Determine the [X, Y] coordinate at the center of the cell enclosing the given text.  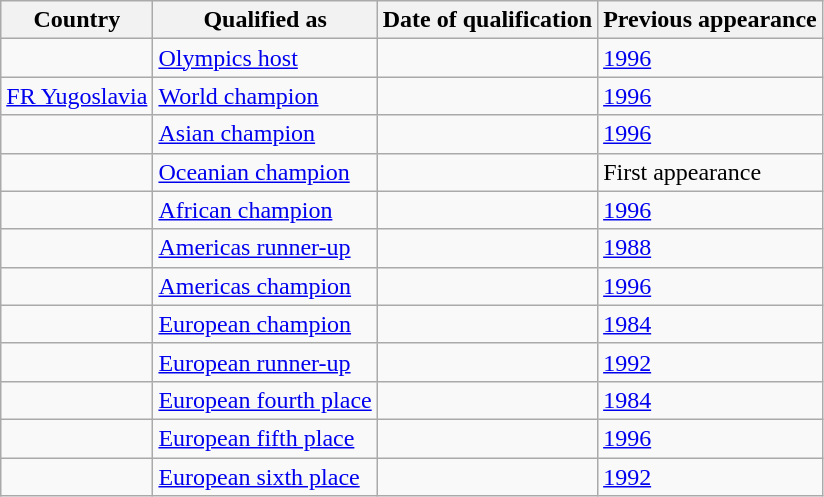
First appearance [710, 172]
Olympics host [265, 58]
African champion [265, 210]
Asian champion [265, 134]
World champion [265, 96]
Americas runner-up [265, 248]
European fourth place [265, 400]
European fifth place [265, 438]
European runner-up [265, 362]
Qualified as [265, 20]
Country [77, 20]
Date of qualification [487, 20]
European champion [265, 324]
FR Yugoslavia [77, 96]
Previous appearance [710, 20]
Oceanian champion [265, 172]
Americas champion [265, 286]
1988 [710, 248]
European sixth place [265, 477]
